Locate the cell with the specified text and output its [x, y] center coordinate. 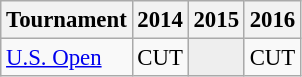
U.S. Open [66, 58]
2015 [216, 20]
Tournament [66, 20]
2016 [272, 20]
2014 [160, 20]
